Locate the cell with the specified text and output its (X, Y) center coordinate. 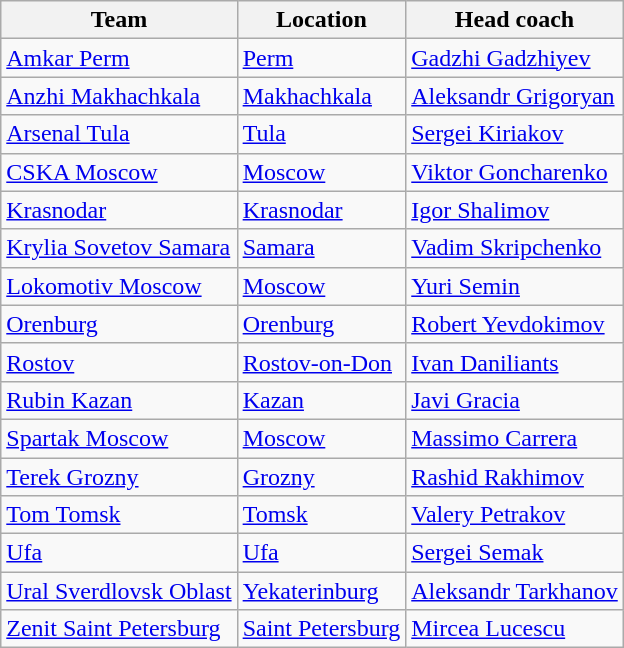
Yuri Semin (515, 286)
Samara (322, 248)
Mircea Lucescu (515, 629)
Arsenal Tula (119, 134)
Tom Tomsk (119, 515)
Amkar Perm (119, 58)
Sergei Kiriakov (515, 134)
CSKA Moscow (119, 172)
Spartak Moscow (119, 438)
Anzhi Makhachkala (119, 96)
Zenit Saint Petersburg (119, 629)
Rubin Kazan (119, 400)
Location (322, 20)
Saint Petersburg (322, 629)
Rostov (119, 362)
Igor Shalimov (515, 210)
Makhachkala (322, 96)
Yekaterinburg (322, 591)
Head coach (515, 20)
Terek Grozny (119, 477)
Valery Petrakov (515, 515)
Ivan Daniliants (515, 362)
Viktor Goncharenko (515, 172)
Massimo Carrera (515, 438)
Gadzhi Gadzhiyev (515, 58)
Kazan (322, 400)
Ural Sverdlovsk Oblast (119, 591)
Lokomotiv Moscow (119, 286)
Aleksandr Grigoryan (515, 96)
Javi Gracia (515, 400)
Tomsk (322, 515)
Krylia Sovetov Samara (119, 248)
Rashid Rakhimov (515, 477)
Sergei Semak (515, 553)
Tula (322, 134)
Rostov-on-Don (322, 362)
Robert Yevdokimov (515, 324)
Vadim Skripchenko (515, 248)
Perm (322, 58)
Aleksandr Tarkhanov (515, 591)
Grozny (322, 477)
Team (119, 20)
